Locate the cell with the specified text and output its [X, Y] center coordinate. 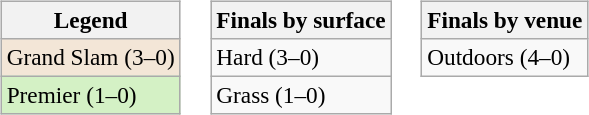
Grass (1–0) [301, 95]
Finals by surface [301, 20]
Premier (1–0) [90, 95]
Legend [90, 20]
Outdoors (4–0) [505, 57]
Hard (3–0) [301, 57]
Grand Slam (3–0) [90, 57]
Finals by venue [505, 20]
